Return the (X, Y) coordinate for the center point of the cell that contains the specified text.  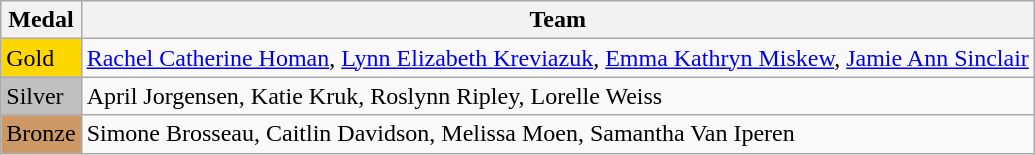
Rachel Catherine Homan, Lynn Elizabeth Kreviazuk, Emma Kathryn Miskew, Jamie Ann Sinclair (558, 58)
Team (558, 20)
Silver (41, 96)
Bronze (41, 134)
Simone Brosseau, Caitlin Davidson, Melissa Moen, Samantha Van Iperen (558, 134)
Gold (41, 58)
April Jorgensen, Katie Kruk, Roslynn Ripley, Lorelle Weiss (558, 96)
Medal (41, 20)
